Search for the cell housing the specified text and yield its [X, Y] center coordinate. 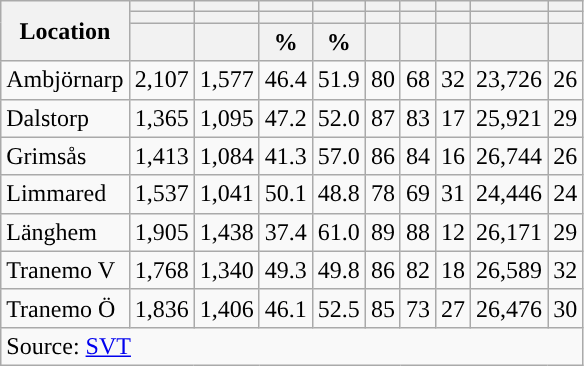
1,768 [162, 270]
Dalstorp [65, 118]
Source: SVT [292, 346]
1,406 [226, 308]
83 [418, 118]
1,340 [226, 270]
69 [418, 194]
61.0 [338, 232]
57.0 [338, 156]
37.4 [286, 232]
24,446 [510, 194]
52.0 [338, 118]
Limmared [65, 194]
24 [566, 194]
17 [452, 118]
16 [452, 156]
1,438 [226, 232]
Tranemo V [65, 270]
85 [382, 308]
18 [452, 270]
87 [382, 118]
Ambjörnarp [65, 80]
1,041 [226, 194]
50.1 [286, 194]
78 [382, 194]
46.1 [286, 308]
47.2 [286, 118]
1,577 [226, 80]
30 [566, 308]
27 [452, 308]
73 [418, 308]
41.3 [286, 156]
12 [452, 232]
89 [382, 232]
25,921 [510, 118]
1,905 [162, 232]
23,726 [510, 80]
80 [382, 80]
49.8 [338, 270]
1,537 [162, 194]
51.9 [338, 80]
1,413 [162, 156]
26,589 [510, 270]
26,744 [510, 156]
68 [418, 80]
2,107 [162, 80]
84 [418, 156]
Grimsås [65, 156]
49.3 [286, 270]
46.4 [286, 80]
1,095 [226, 118]
Location [65, 31]
1,365 [162, 118]
52.5 [338, 308]
26,171 [510, 232]
88 [418, 232]
1,836 [162, 308]
Tranemo Ö [65, 308]
48.8 [338, 194]
Länghem [65, 232]
82 [418, 270]
31 [452, 194]
26,476 [510, 308]
1,084 [226, 156]
